For the text-containing cell, return its midpoint in (x, y) coordinate format. 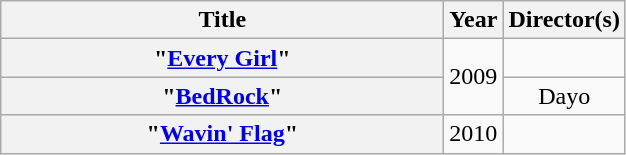
Year (474, 20)
"Wavin' Flag" (222, 134)
Title (222, 20)
"Every Girl" (222, 58)
Dayo (564, 96)
2009 (474, 77)
Director(s) (564, 20)
2010 (474, 134)
"BedRock" (222, 96)
